Identify which cell holds the provided text, then report its [X, Y] central coordinate. 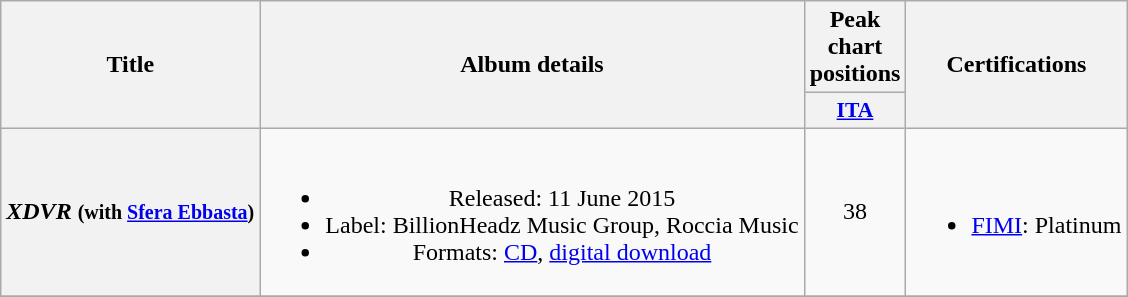
38 [855, 212]
Peak chart positions [855, 47]
Certifications [1016, 65]
ITA [855, 111]
FIMI: Platinum [1016, 212]
Album details [532, 65]
XDVR (with Sfera Ebbasta) [130, 212]
Title [130, 65]
Released: 11 June 2015Label: BillionHeadz Music Group, Roccia MusicFormats: CD, digital download [532, 212]
